Pinpoint the cell where the given text exists, returning its (x, y) midpoint coordinate. 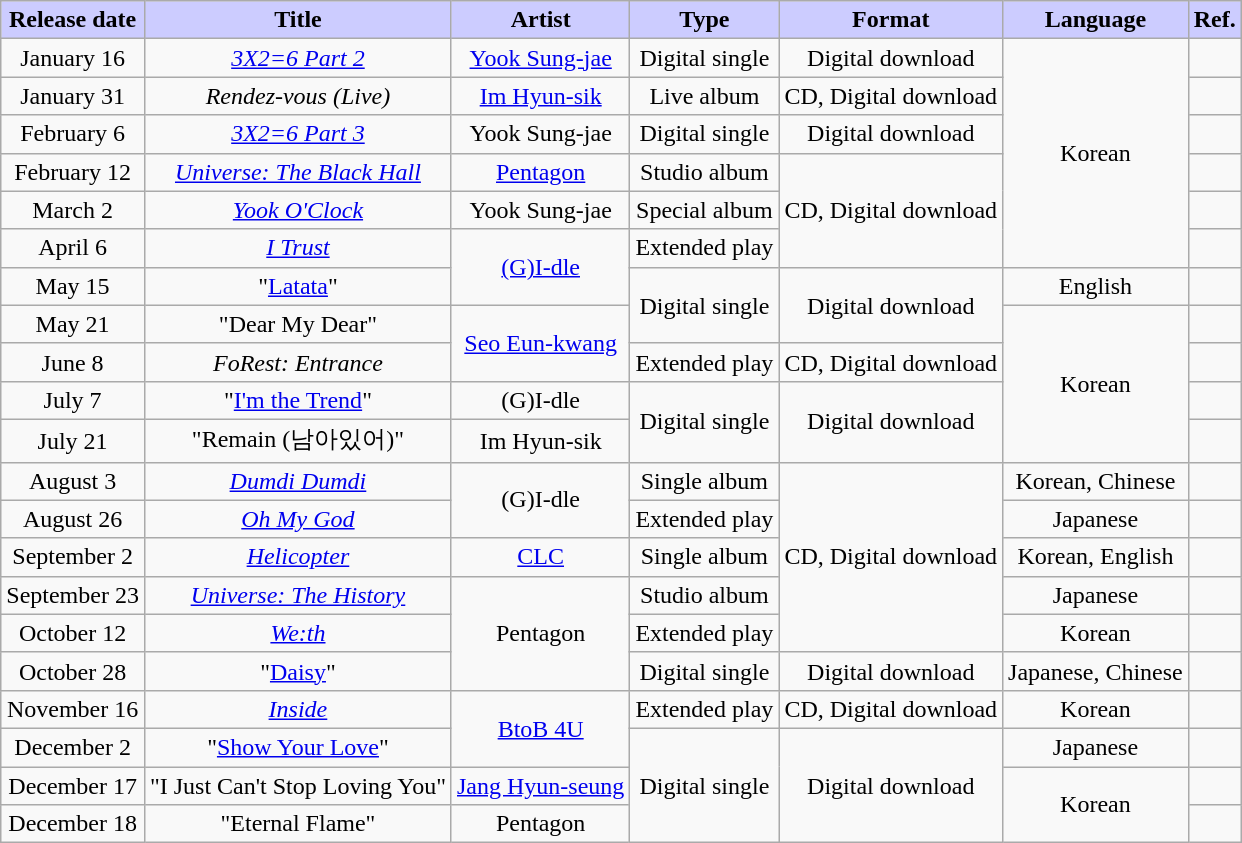
June 8 (73, 362)
"Daisy" (298, 671)
Universe: The Black Hall (298, 172)
"Latata" (298, 286)
August 3 (73, 481)
January 31 (73, 96)
"I Just Can't Stop Loving You" (298, 785)
Korean, English (1096, 557)
March 2 (73, 210)
Ref. (1214, 20)
"Show Your Love" (298, 747)
November 16 (73, 709)
Artist (540, 20)
Inside (298, 709)
Title (298, 20)
CLC (540, 557)
English (1096, 286)
"I'm the Trend" (298, 400)
Type (704, 20)
3X2=6 Part 2 (298, 58)
Format (891, 20)
3X2=6 Part 3 (298, 134)
October 28 (73, 671)
BtoB 4U (540, 728)
May 21 (73, 324)
Oh My God (298, 519)
I Trust (298, 248)
December 17 (73, 785)
Rendez-vous (Live) (298, 96)
Korean, Chinese (1096, 481)
July 7 (73, 400)
"Eternal Flame" (298, 824)
January 16 (73, 58)
August 26 (73, 519)
October 12 (73, 633)
Jang Hyun-seung (540, 785)
Seo Eun-kwang (540, 343)
Helicopter (298, 557)
July 21 (73, 440)
Yook O'Clock (298, 210)
December 18 (73, 824)
April 6 (73, 248)
September 2 (73, 557)
Dumdi Dumdi (298, 481)
May 15 (73, 286)
Japanese, Chinese (1096, 671)
FoRest: Entrance (298, 362)
"Remain (남아있어)" (298, 440)
"Dear My Dear" (298, 324)
We:th (298, 633)
Release date (73, 20)
Language (1096, 20)
Universe: The History (298, 595)
September 23 (73, 595)
December 2 (73, 747)
Special album (704, 210)
February 6 (73, 134)
February 12 (73, 172)
Live album (704, 96)
